Search for the cell housing the specified text and yield its (X, Y) center coordinate. 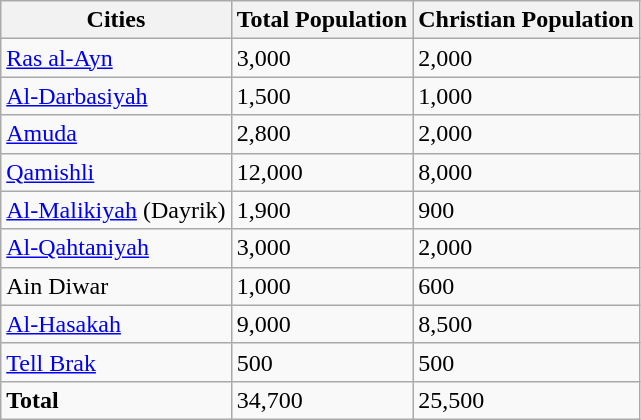
Ras al-Ayn (116, 58)
Al-Malikiyah (Dayrik) (116, 210)
Al-Darbasiyah (116, 96)
900 (526, 210)
Al-Qahtaniyah (116, 248)
Amuda (116, 134)
34,700 (322, 400)
8,500 (526, 324)
1,900 (322, 210)
2,800 (322, 134)
Christian Population (526, 20)
Qamishli (116, 172)
Al-Hasakah (116, 324)
9,000 (322, 324)
25,500 (526, 400)
Tell Brak (116, 362)
1,500 (322, 96)
Cities (116, 20)
8,000 (526, 172)
600 (526, 286)
Total Population (322, 20)
Ain Diwar (116, 286)
12,000 (322, 172)
Total (116, 400)
